Return (x, y) of the center of cell containing provided text 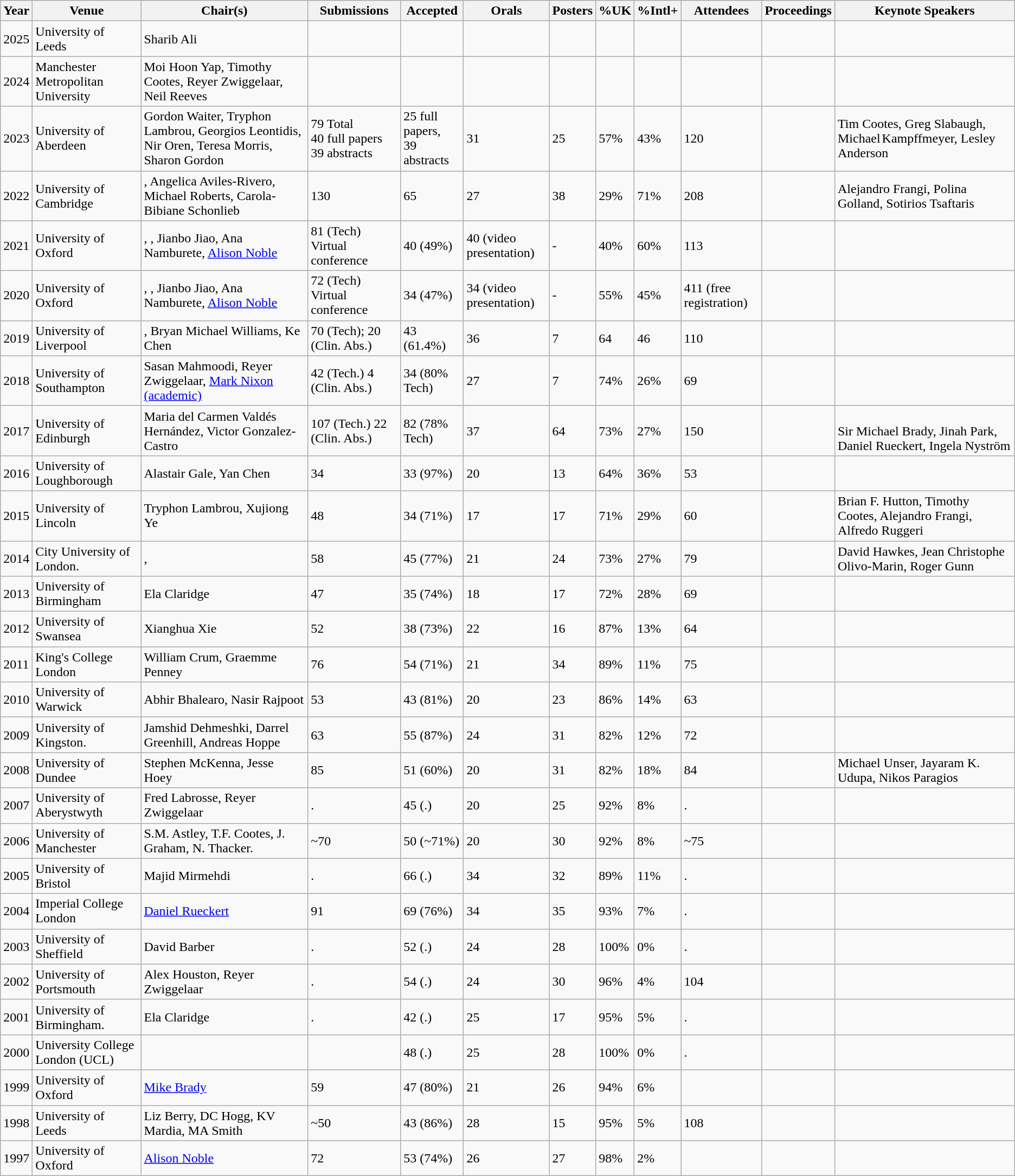
18% (658, 770)
Sir Michael Brady, Jinah Park, Daniel Rueckert, Ingela Nyström (924, 430)
2024 (16, 81)
University of Aberdeen (87, 139)
~75 (721, 840)
15 (573, 1122)
25 full papers,39 abstracts (432, 139)
64% (615, 473)
Orals (506, 11)
University of Manchester (87, 840)
2010 (16, 699)
72 (Tech) Virtual conference (355, 295)
Attendees (721, 11)
43 (81%) (432, 699)
1997 (16, 1158)
74% (615, 381)
Year (16, 11)
University of Southampton (87, 381)
79 (721, 558)
2011 (16, 665)
2023 (16, 139)
2005 (16, 876)
Maria del Carmen Valdés Hernández, Victor Gonzalez-Castro (224, 430)
2018 (16, 381)
University of Cambridge (87, 196)
Alejandro Frangi, Polina Golland, Sotirios Tsaftaris (924, 196)
52 (355, 629)
60 (721, 516)
2021 (16, 246)
University of Loughborough (87, 473)
University of Bristol (87, 876)
1999 (16, 1088)
University of Sheffield (87, 947)
David Barber (224, 947)
208 (721, 196)
Proceedings (798, 11)
72% (615, 594)
2004 (16, 911)
34 (80% Tech) (432, 381)
University of Birmingham (87, 594)
69 (76%) (432, 911)
91 (355, 911)
16 (573, 629)
75 (721, 665)
40% (615, 246)
Sharib Ali (224, 39)
33 (97%) (432, 473)
40 (video presentation) (506, 246)
53 (74%) (432, 1158)
University of Edinburgh (87, 430)
2016 (16, 473)
43 (61.4%) (432, 338)
Alex Houston, Reyer Zwiggelaar (224, 981)
55 (87%) (432, 735)
2006 (16, 840)
34 (video presentation) (506, 295)
University of Dundee (87, 770)
57% (615, 139)
University of Aberystwyth (87, 806)
35 (74%) (432, 594)
6% (658, 1088)
38 (73%) (432, 629)
2001 (16, 1017)
84 (721, 770)
54 (71%) (432, 665)
Tim Cootes, Greg Slabaugh, Michael Kampffmeyer, Lesley Anderson (924, 139)
45 (77%) (432, 558)
%UK (615, 11)
36 (506, 338)
Fred Labrosse, Reyer Zwiggelaar (224, 806)
48 (.) (432, 1052)
36% (658, 473)
98% (615, 1158)
%Intl+ (658, 11)
54 (.) (432, 981)
Tryphon Lambrou, Xujiong Ye (224, 516)
Liz Berry, DC Hogg, KV Mardia, MA Smith (224, 1122)
University of Birmingham. (87, 1017)
108 (721, 1122)
2019 (16, 338)
Xianghua Xie (224, 629)
94% (615, 1088)
William Crum, Graemme Penney (224, 665)
18 (506, 594)
1998 (16, 1122)
43% (658, 139)
2000 (16, 1052)
2025 (16, 39)
14% (658, 699)
82 (78% Tech) (432, 430)
42 (Tech.) 4 (Clin. Abs.) (355, 381)
32 (573, 876)
Alastair Gale, Yan Chen (224, 473)
Daniel Rueckert (224, 911)
150 (721, 430)
University of Lincoln (87, 516)
22 (506, 629)
76 (355, 665)
81 (Tech) Virtual conference (355, 246)
University of Liverpool (87, 338)
2022 (16, 196)
Jamshid Dehmeshki, Darrel Greenhill, Andreas Hoppe (224, 735)
Manchester Metropolitan University (87, 81)
Moi Hoon Yap, Timothy Cootes, Reyer Zwiggelaar, Neil Reeves (224, 81)
University of Kingston. (87, 735)
Submissions (355, 11)
48 (355, 516)
45 (.) (432, 806)
87% (615, 629)
Chair(s) (224, 11)
Michael Unser, Jayaram K. Udupa, Nikos Paragios (924, 770)
Posters (573, 11)
2012 (16, 629)
60% (658, 246)
Majid Mirmehdi (224, 876)
65 (432, 196)
2008 (16, 770)
12% (658, 735)
Venue (87, 11)
93% (615, 911)
City University of London. (87, 558)
37 (506, 430)
13% (658, 629)
2009 (16, 735)
70 (Tech); 20 (Clin. Abs.) (355, 338)
Gordon Waiter, Tryphon Lambrou, Georgios Leontidis, Nir Oren, Teresa Morris, Sharon Gordon (224, 139)
2015 (16, 516)
Stephen McKenna, Jesse Hoey (224, 770)
University College London (UCL) (87, 1052)
, Bryan Michael Williams, Ke Chen (224, 338)
Abhir Bhalearo, Nasir Rajpoot (224, 699)
104 (721, 981)
13 (573, 473)
2013 (16, 594)
107 (Tech.) 22 (Clin. Abs.) (355, 430)
66 (.) (432, 876)
59 (355, 1088)
120 (721, 139)
2017 (16, 430)
28% (658, 594)
110 (721, 338)
Brian F. Hutton, Timothy Cootes, Alejandro Frangi, Alfredo Ruggeri (924, 516)
96% (615, 981)
46 (658, 338)
~70 (355, 840)
43 (86%) (432, 1122)
79 Total40 full papers 39 abstracts (355, 139)
38 (573, 196)
2% (658, 1158)
Alison Noble (224, 1158)
45% (658, 295)
~50 (355, 1122)
2020 (16, 295)
S.M. Astley, T.F. Cootes, J. Graham, N. Thacker. (224, 840)
50 (~71%) (432, 840)
23 (573, 699)
85 (355, 770)
Keynote Speakers (924, 11)
King's College London (87, 665)
7% (658, 911)
4% (658, 981)
David Hawkes, Jean Christophe Olivo-Marin, Roger Gunn (924, 558)
, Angelica Aviles-Rivero, Michael Roberts, Carola-Bibiane Schonlieb (224, 196)
55% (615, 295)
2007 (16, 806)
34 (47%) (432, 295)
47 (355, 594)
, (224, 558)
47 (80%) (432, 1088)
51 (60%) (432, 770)
52 (.) (432, 947)
Imperial College London (87, 911)
26% (658, 381)
86% (615, 699)
42 (.) (432, 1017)
2002 (16, 981)
Accepted (432, 11)
2003 (16, 947)
Mike Brady (224, 1088)
58 (355, 558)
University of Warwick (87, 699)
411 (free registration) (721, 295)
2014 (16, 558)
University of Portsmouth (87, 981)
40 (49%) (432, 246)
University of Swansea (87, 629)
130 (355, 196)
Sasan Mahmoodi, Reyer Zwiggelaar, Mark Nixon (academic) (224, 381)
35 (573, 911)
113 (721, 246)
34 (71%) (432, 516)
